Provide the [X, Y] coordinate of the cell's center where the given text is located.  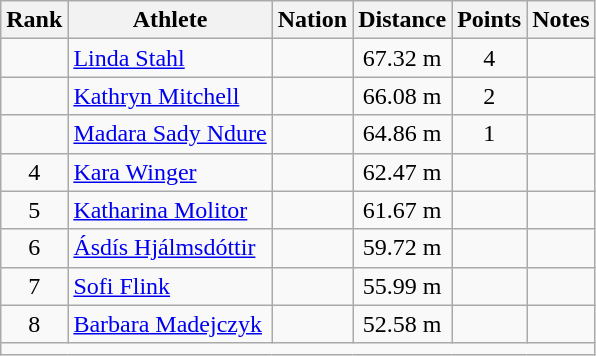
Madara Sady Ndure [170, 134]
Kara Winger [170, 172]
61.67 m [402, 210]
8 [34, 324]
Nation [312, 20]
Barbara Madejczyk [170, 324]
1 [490, 134]
62.47 m [402, 172]
Sofi Flink [170, 286]
2 [490, 96]
55.99 m [402, 286]
Distance [402, 20]
64.86 m [402, 134]
Notes [561, 20]
Katharina Molitor [170, 210]
Points [490, 20]
6 [34, 248]
52.58 m [402, 324]
67.32 m [402, 58]
5 [34, 210]
7 [34, 286]
Rank [34, 20]
59.72 m [402, 248]
Linda Stahl [170, 58]
Kathryn Mitchell [170, 96]
66.08 m [402, 96]
Athlete [170, 20]
Ásdís Hjálmsdóttir [170, 248]
